Capture the cell that displays the provided text and extract its [X, Y] central coordinate. 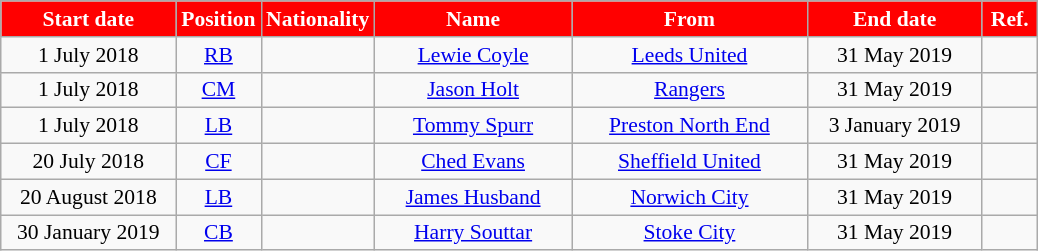
20 August 2018 [88, 197]
20 July 2018 [88, 162]
Preston North End [690, 126]
Name [473, 19]
Stoke City [690, 233]
End date [894, 19]
Ref. [1010, 19]
Jason Holt [473, 90]
30 January 2019 [88, 233]
CB [218, 233]
RB [218, 55]
From [690, 19]
Rangers [690, 90]
Norwich City [690, 197]
James Husband [473, 197]
Start date [88, 19]
Nationality [318, 19]
Ched Evans [473, 162]
Leeds United [690, 55]
Position [218, 19]
Lewie Coyle [473, 55]
CF [218, 162]
Tommy Spurr [473, 126]
3 January 2019 [894, 126]
Sheffield United [690, 162]
CM [218, 90]
Harry Souttar [473, 233]
